Output the [x, y] coordinate of the center of the cell containing the given text.  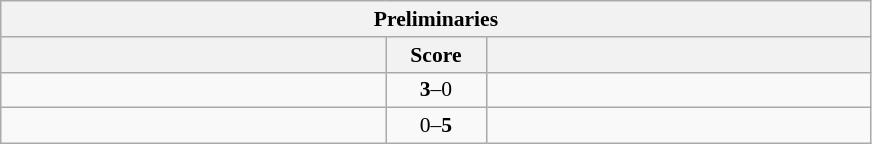
3–0 [436, 90]
Score [436, 55]
0–5 [436, 126]
Preliminaries [436, 19]
